Locate the cell with the specified text and output its [X, Y] center coordinate. 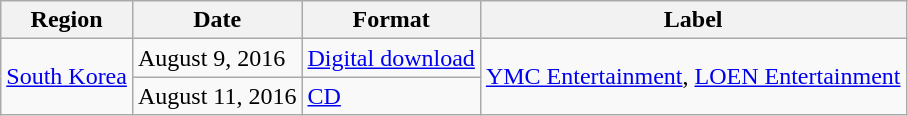
Date [217, 20]
Format [391, 20]
Region [67, 20]
YMC Entertainment, LOEN Entertainment [693, 77]
CD [391, 96]
Digital download [391, 58]
August 9, 2016 [217, 58]
Label [693, 20]
August 11, 2016 [217, 96]
South Korea [67, 77]
